For the text-containing cell, return its midpoint in [x, y] coordinate format. 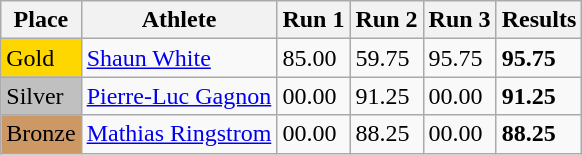
Mathias Ringstrom [179, 134]
Pierre-Luc Gagnon [179, 96]
Place [41, 20]
Athlete [179, 20]
Run 2 [386, 20]
Bronze [41, 134]
Gold [41, 58]
59.75 [386, 58]
Run 1 [314, 20]
85.00 [314, 58]
Shaun White [179, 58]
Results [539, 20]
Run 3 [460, 20]
Silver [41, 96]
